Return the [X, Y] coordinate for the center point of the cell that contains the specified text.  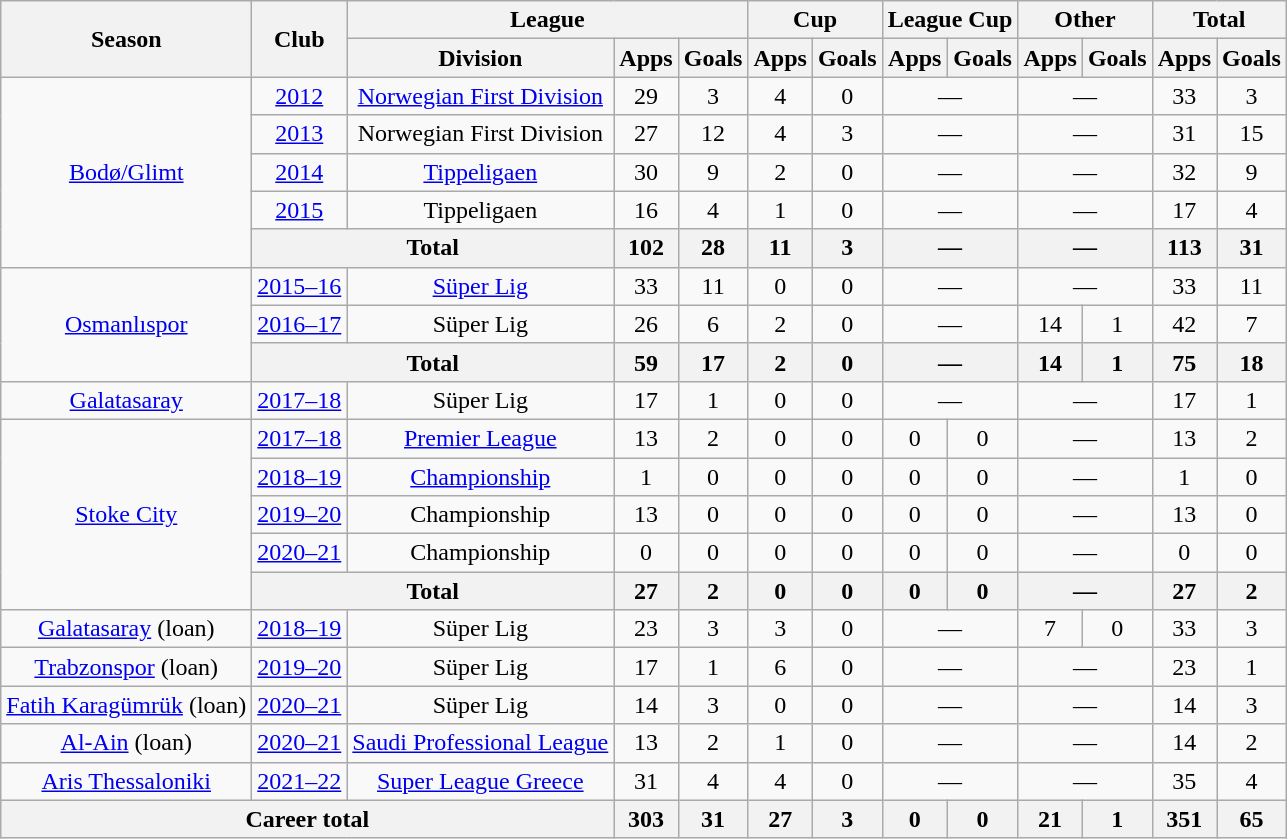
Bodø/Glimt [126, 172]
28 [713, 248]
Cup [815, 20]
29 [646, 96]
Club [300, 39]
Trabzonspor (loan) [126, 667]
Aris Thessaloniki [126, 781]
65 [1252, 819]
Premier League [480, 438]
Division [480, 58]
Osmanlıspor [126, 324]
16 [646, 210]
2012 [300, 96]
2016–17 [300, 324]
75 [1184, 362]
26 [646, 324]
Season [126, 39]
League Cup [950, 20]
2015 [300, 210]
2014 [300, 172]
Galatasaray (loan) [126, 629]
Stoke City [126, 514]
2013 [300, 134]
League [548, 20]
113 [1184, 248]
Super League Greece [480, 781]
15 [1252, 134]
35 [1184, 781]
59 [646, 362]
18 [1252, 362]
2021–22 [300, 781]
2015–16 [300, 286]
42 [1184, 324]
32 [1184, 172]
303 [646, 819]
351 [1184, 819]
Al-Ain (loan) [126, 743]
21 [1050, 819]
30 [646, 172]
Other [1085, 20]
Career total [308, 819]
Saudi Professional League [480, 743]
Fatih Karagümrük (loan) [126, 705]
102 [646, 248]
Galatasaray [126, 400]
12 [713, 134]
